Search for the cell housing the specified text and yield its [x, y] center coordinate. 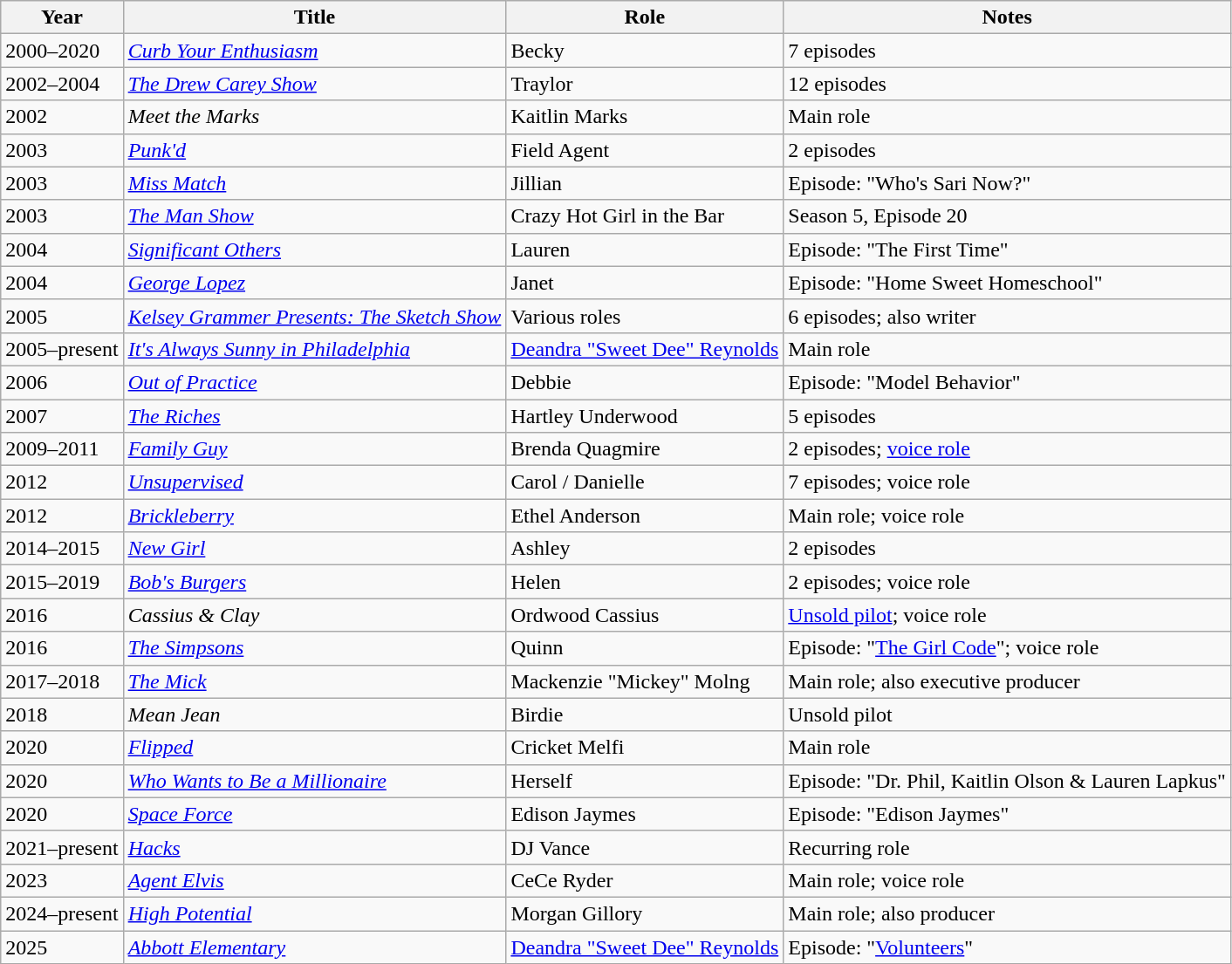
2006 [62, 382]
Jillian [645, 183]
7 episodes; voice role [1007, 482]
Edison Jaymes [645, 814]
The Simpsons [314, 648]
Episode: "Volunteers" [1007, 947]
Janet [645, 283]
Mackenzie "Mickey" Molng [645, 681]
Quinn [645, 648]
6 episodes; also writer [1007, 316]
Episode: "Home Sweet Homeschool" [1007, 283]
Season 5, Episode 20 [1007, 216]
Kelsey Grammer Presents: The Sketch Show [314, 316]
Punk'd [314, 150]
2005 [62, 316]
7 episodes [1007, 51]
Ordwood Cassius [645, 615]
Bob's Burgers [314, 582]
Ethel Anderson [645, 516]
Episode: "The Girl Code"; voice role [1007, 648]
Episode: "The First Time" [1007, 250]
2002–2004 [62, 84]
12 episodes [1007, 84]
Kaitlin Marks [645, 117]
Hacks [314, 847]
Main role; also executive producer [1007, 681]
Main role; also producer [1007, 913]
Cricket Melfi [645, 748]
Field Agent [645, 150]
Space Force [314, 814]
2009–2011 [62, 449]
Episode: "Edison Jaymes" [1007, 814]
The Mick [314, 681]
New Girl [314, 549]
2002 [62, 117]
2018 [62, 714]
2024–present [62, 913]
Year [62, 17]
Agent Elvis [314, 880]
Herself [645, 781]
Notes [1007, 17]
Mean Jean [314, 714]
2025 [62, 947]
Cassius & Clay [314, 615]
The Man Show [314, 216]
2007 [62, 416]
The Drew Carey Show [314, 84]
2005–present [62, 349]
Carol / Danielle [645, 482]
Significant Others [314, 250]
DJ Vance [645, 847]
Abbott Elementary [314, 947]
High Potential [314, 913]
Hartley Underwood [645, 416]
Unsold pilot; voice role [1007, 615]
Miss Match [314, 183]
Morgan Gillory [645, 913]
Unsold pilot [1007, 714]
Lauren [645, 250]
2014–2015 [62, 549]
2000–2020 [62, 51]
Curb Your Enthusiasm [314, 51]
Birdie [645, 714]
Crazy Hot Girl in the Bar [645, 216]
Meet the Marks [314, 117]
Title [314, 17]
5 episodes [1007, 416]
Out of Practice [314, 382]
Various roles [645, 316]
Unsupervised [314, 482]
2017–2018 [62, 681]
Episode: "Dr. Phil, Kaitlin Olson & Lauren Lapkus" [1007, 781]
2015–2019 [62, 582]
Helen [645, 582]
George Lopez [314, 283]
Who Wants to Be a Millionaire [314, 781]
Episode: "Who's Sari Now?" [1007, 183]
Brenda Quagmire [645, 449]
Flipped [314, 748]
The Riches [314, 416]
Becky [645, 51]
Traylor [645, 84]
Episode: "Model Behavior" [1007, 382]
Brickleberry [314, 516]
Recurring role [1007, 847]
Role [645, 17]
2023 [62, 880]
Ashley [645, 549]
Debbie [645, 382]
CeCe Ryder [645, 880]
Family Guy [314, 449]
It's Always Sunny in Philadelphia [314, 349]
2021–present [62, 847]
